For the text-containing cell, return its midpoint in [X, Y] coordinate format. 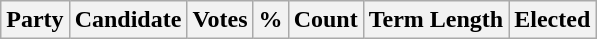
Candidate [128, 20]
Party [35, 20]
% [270, 20]
Votes [220, 20]
Count [326, 20]
Term Length [436, 20]
Elected [552, 20]
